For the text-containing cell, return its midpoint in [x, y] coordinate format. 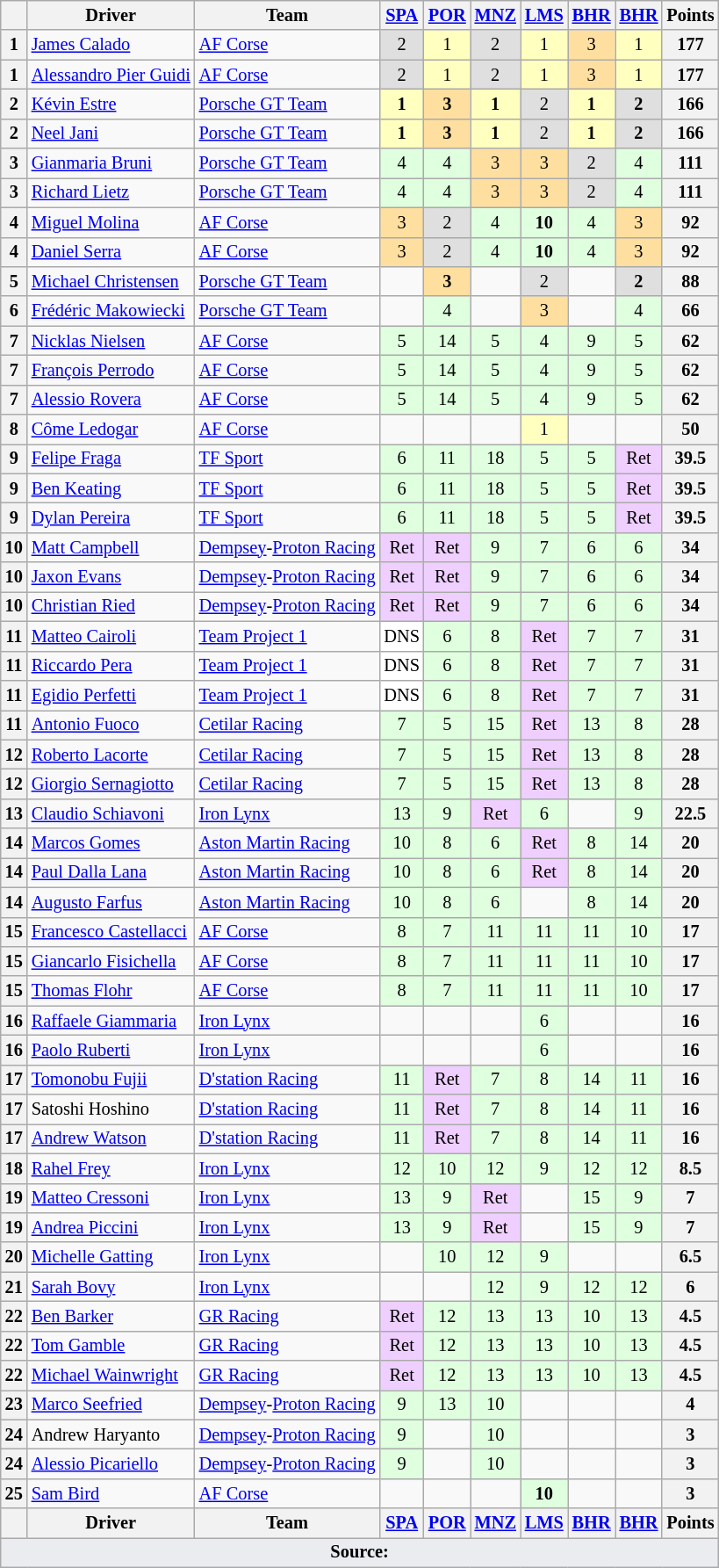
Raffaele Giammaria [111, 1021]
Nicklas Nielsen [111, 341]
22.5 [690, 813]
Tomonobu Fujii [111, 1080]
Miguel Molina [111, 222]
Claudio Schiavoni [111, 813]
Matteo Cressoni [111, 1198]
Michael Wainwright [111, 1376]
James Calado [111, 45]
Andrew Watson [111, 1138]
Giorgio Sernagiotto [111, 784]
66 [690, 311]
Michael Christensen [111, 281]
Andrea Piccini [111, 1227]
Ben Barker [111, 1316]
Christian Ried [111, 606]
Marcos Gomes [111, 843]
Satoshi Hoshino [111, 1109]
Matt Campbell [111, 547]
6.5 [690, 1257]
Augusto Farfus [111, 902]
Ben Keating [111, 488]
Giancarlo Fisichella [111, 961]
Richard Lietz [111, 192]
Paolo Ruberti [111, 1050]
Sam Bird [111, 1493]
Dylan Pereira [111, 517]
Neel Jani [111, 134]
Alessandro Pier Guidi [111, 75]
Jaxon Evans [111, 577]
21 [14, 1287]
Frédéric Makowiecki [111, 311]
Tom Gamble [111, 1346]
Côme Ledogar [111, 430]
Roberto Lacorte [111, 755]
Thomas Flohr [111, 991]
Alessio Rovera [111, 400]
Gianmaria Bruni [111, 163]
Kévin Estre [111, 104]
Rahel Frey [111, 1168]
23 [14, 1405]
25 [14, 1493]
Riccardo Pera [111, 666]
Marco Seefried [111, 1405]
Felipe Fraga [111, 459]
88 [690, 281]
Source: [360, 1552]
50 [690, 430]
Andrew Haryanto [111, 1434]
Paul Dalla Lana [111, 872]
Alessio Picariello [111, 1464]
Antonio Fuoco [111, 725]
Matteo Cairoli [111, 636]
Daniel Serra [111, 252]
Sarah Bovy [111, 1287]
8.5 [690, 1168]
Egidio Perfetti [111, 695]
François Perrodo [111, 370]
Francesco Castellacci [111, 932]
Michelle Gatting [111, 1257]
